Detect which cell encompasses the target text, then output its [x, y] center coordinate. 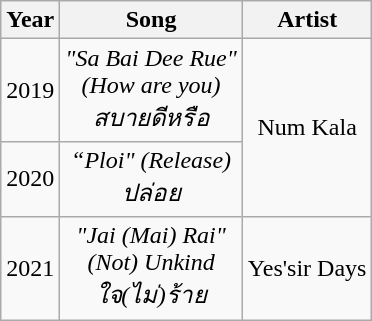
2020 [30, 179]
"Jai (Mai) Rai" (Not) Unkind ใจ(ไม่)ร้าย [152, 268]
Num Kala [307, 128]
2019 [30, 90]
Year [30, 20]
Yes'sir Days [307, 268]
Song [152, 20]
2021 [30, 268]
"Sa Bai Dee Rue" (How are you) สบายดีหรือ [152, 90]
Artist [307, 20]
“Ploi" (Release) ปล่อย [152, 179]
